Scan for the cell matching the given text and deliver its [X, Y] coordinate at center. 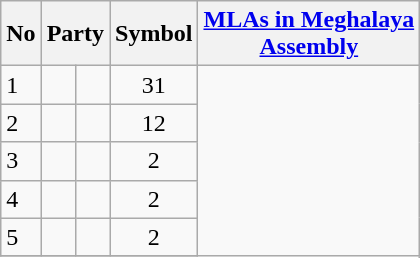
3 [21, 161]
1 [21, 85]
12 [154, 123]
31 [154, 85]
4 [21, 199]
MLAs in Meghalaya Assembly [309, 34]
No [21, 34]
5 [21, 237]
Symbol [154, 34]
Party [75, 34]
